Output the (X, Y) coordinate of the center of the cell containing the given text.  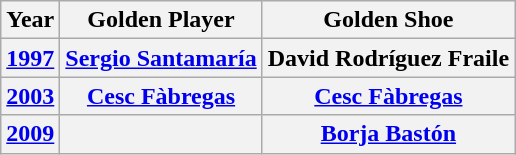
Golden Player (161, 20)
David Rodríguez Fraile (388, 58)
Golden Shoe (388, 20)
1997 (30, 58)
2003 (30, 96)
2009 (30, 134)
Year (30, 20)
Sergio Santamaría (161, 58)
Borja Bastón (388, 134)
